Return the (x, y) coordinate for the center point of the cell that contains the specified text.  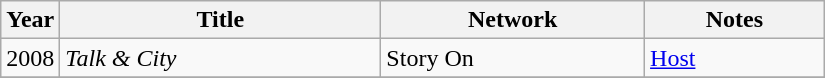
2008 (30, 58)
Notes (735, 20)
Title (220, 20)
Host (735, 58)
Year (30, 20)
Story On (513, 58)
Network (513, 20)
Talk & City (220, 58)
